Identify which cell holds the provided text, then report its [x, y] central coordinate. 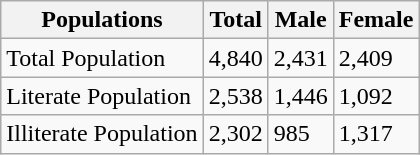
1,317 [376, 134]
985 [300, 134]
2,431 [300, 58]
Literate Population [102, 96]
Populations [102, 20]
1,092 [376, 96]
2,409 [376, 58]
Total [236, 20]
4,840 [236, 58]
Total Population [102, 58]
Male [300, 20]
Female [376, 20]
2,302 [236, 134]
1,446 [300, 96]
2,538 [236, 96]
Illiterate Population [102, 134]
